Output the [x, y] coordinate of the center of the cell containing the given text.  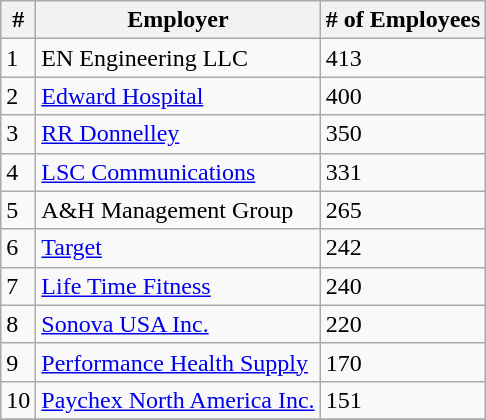
151 [403, 400]
10 [18, 400]
7 [18, 286]
Edward Hospital [178, 96]
242 [403, 248]
Paychex North America Inc. [178, 400]
413 [403, 58]
# of Employees [403, 20]
331 [403, 172]
8 [18, 324]
A&H Management Group [178, 210]
1 [18, 58]
EN Engineering LLC [178, 58]
240 [403, 286]
2 [18, 96]
220 [403, 324]
350 [403, 134]
4 [18, 172]
Performance Health Supply [178, 362]
170 [403, 362]
Target [178, 248]
LSC Communications [178, 172]
6 [18, 248]
RR Donnelley [178, 134]
Employer [178, 20]
265 [403, 210]
5 [18, 210]
9 [18, 362]
Life Time Fitness [178, 286]
400 [403, 96]
3 [18, 134]
# [18, 20]
Sonova USA Inc. [178, 324]
